Capture the cell that displays the provided text and extract its (x, y) central coordinate. 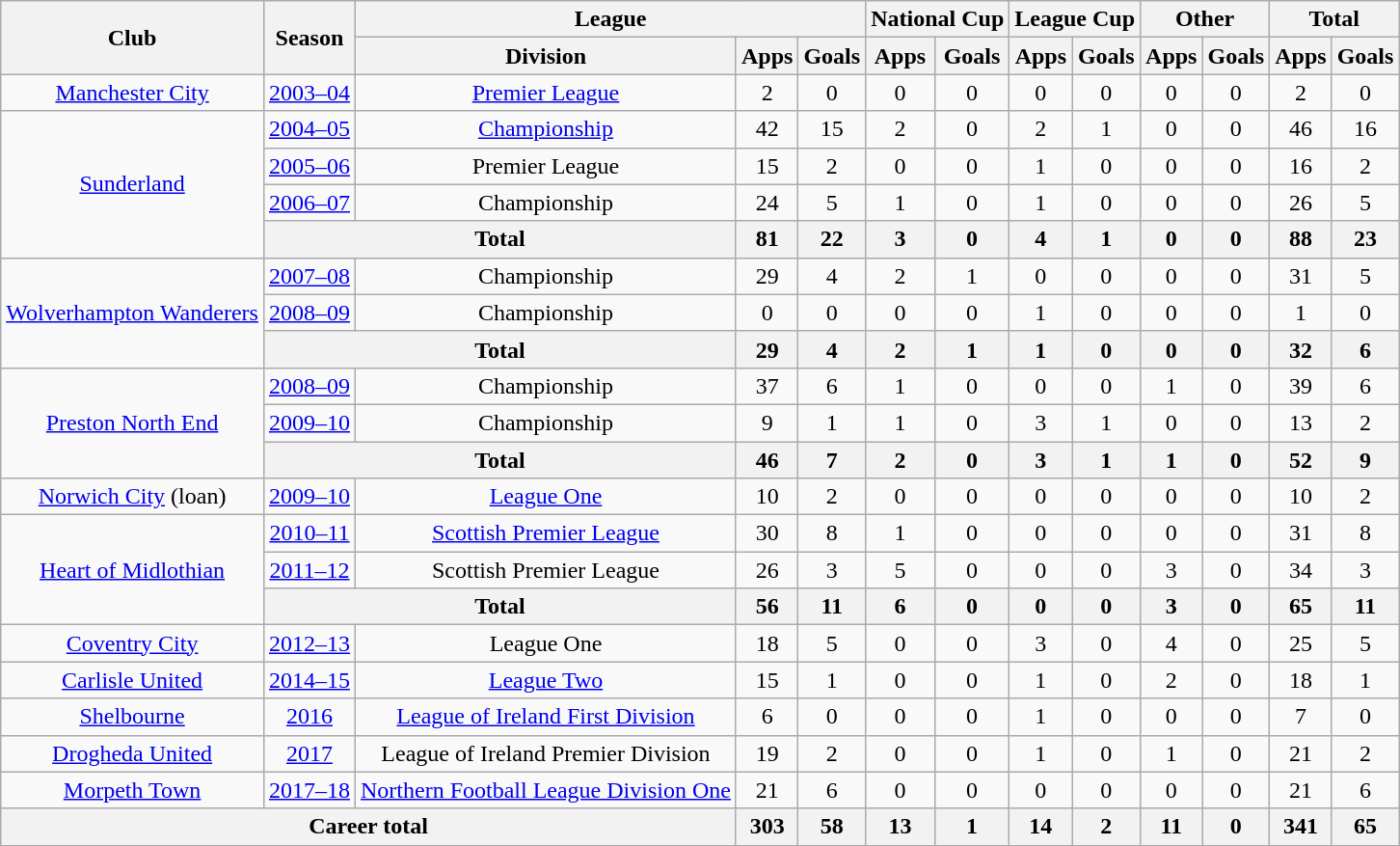
303 (767, 827)
341 (1301, 827)
14 (1041, 827)
23 (1365, 239)
Norwich City (loan) (133, 497)
Club (133, 38)
34 (1301, 570)
19 (767, 753)
League of Ireland Premier Division (546, 753)
Preston North End (133, 423)
Season (309, 38)
2004–05 (309, 129)
Heart of Midlothian (133, 570)
2014–15 (309, 680)
32 (1301, 349)
52 (1301, 460)
Coventry City (133, 643)
2011–12 (309, 570)
2010–11 (309, 533)
2017 (309, 753)
Carlisle United (133, 680)
Career total (368, 827)
National Cup (937, 19)
42 (767, 129)
League (609, 19)
League of Ireland First Division (546, 717)
Drogheda United (133, 753)
2003–04 (309, 93)
39 (1301, 386)
Shelbourne (133, 717)
58 (832, 827)
League Two (546, 680)
League Cup (1075, 19)
25 (1301, 643)
22 (832, 239)
88 (1301, 239)
Manchester City (133, 93)
Morpeth Town (133, 790)
24 (767, 203)
37 (767, 386)
81 (767, 239)
Sunderland (133, 184)
2012–13 (309, 643)
2017–18 (309, 790)
2007–08 (309, 276)
2016 (309, 717)
Wolverhampton Wanderers (133, 313)
56 (767, 607)
Northern Football League Division One (546, 790)
Division (546, 56)
Other (1205, 19)
30 (767, 533)
2005–06 (309, 166)
2006–07 (309, 203)
